Return [X, Y] of the center of cell containing provided text 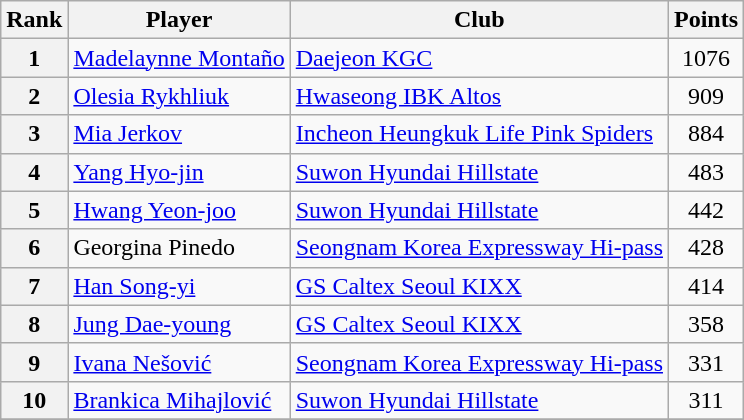
428 [706, 248]
483 [706, 172]
1 [34, 58]
Hwaseong IBK Altos [479, 96]
358 [706, 324]
Points [706, 20]
Mia Jerkov [179, 134]
Brankica Mihajlović [179, 400]
7 [34, 286]
3 [34, 134]
Jung Dae-young [179, 324]
Han Song-yi [179, 286]
442 [706, 210]
414 [706, 286]
5 [34, 210]
Hwang Yeon-joo [179, 210]
9 [34, 362]
4 [34, 172]
909 [706, 96]
6 [34, 248]
884 [706, 134]
2 [34, 96]
Daejeon KGC [479, 58]
Ivana Nešović [179, 362]
Incheon Heungkuk Life Pink Spiders [479, 134]
Olesia Rykhliuk [179, 96]
Club [479, 20]
311 [706, 400]
331 [706, 362]
8 [34, 324]
Player [179, 20]
Madelaynne Montaño [179, 58]
Rank [34, 20]
Georgina Pinedo [179, 248]
Yang Hyo-jin [179, 172]
10 [34, 400]
1076 [706, 58]
